Search for the cell housing the specified text and yield its [X, Y] center coordinate. 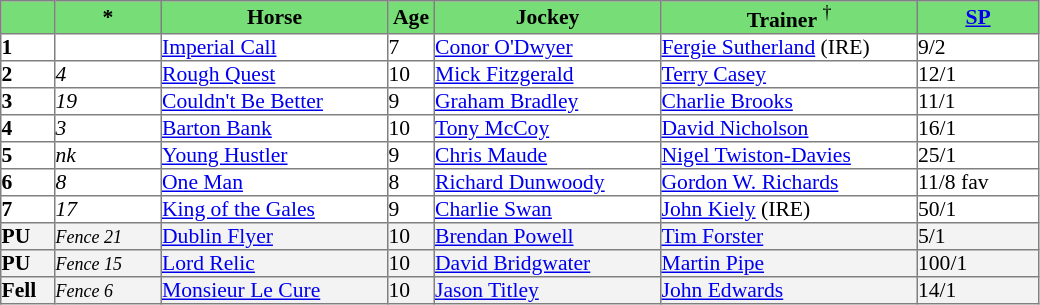
Couldn't Be Better [274, 100]
Tim Forster [789, 236]
Jason Titley [547, 290]
Terry Casey [789, 74]
19 [108, 100]
Trainer † [789, 18]
Barton Bank [274, 128]
17 [108, 208]
One Man [274, 182]
Jockey [547, 18]
Brendan Powell [547, 236]
5 [28, 154]
Imperial Call [274, 46]
Gordon W. Richards [789, 182]
nk [108, 154]
Charlie Swan [547, 208]
100/1 [978, 262]
Fence 6 [108, 290]
2 [28, 74]
John Edwards [789, 290]
Horse [274, 18]
50/1 [978, 208]
Age [411, 18]
Nigel Twiston-Davies [789, 154]
SP [978, 18]
* [108, 18]
25/1 [978, 154]
David Nicholson [789, 128]
Charlie Brooks [789, 100]
Fence 15 [108, 262]
Young Hustler [274, 154]
Dublin Flyer [274, 236]
Martin Pipe [789, 262]
King of the Gales [274, 208]
Richard Dunwoody [547, 182]
Fergie Sutherland (IRE) [789, 46]
Rough Quest [274, 74]
Monsieur Le Cure [274, 290]
11/1 [978, 100]
John Kiely (IRE) [789, 208]
Chris Maude [547, 154]
14/1 [978, 290]
Conor O'Dwyer [547, 46]
Graham Bradley [547, 100]
11/8 fav [978, 182]
David Bridgwater [547, 262]
12/1 [978, 74]
Fell [28, 290]
Mick Fitzgerald [547, 74]
6 [28, 182]
Tony McCoy [547, 128]
16/1 [978, 128]
9/2 [978, 46]
Fence 21 [108, 236]
Lord Relic [274, 262]
1 [28, 46]
5/1 [978, 236]
